Identify which cell holds the provided text, then report its [X, Y] central coordinate. 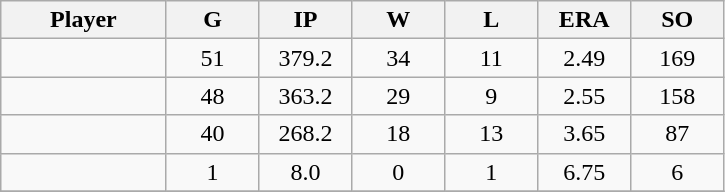
29 [398, 96]
169 [678, 58]
2.49 [584, 58]
G [212, 20]
8.0 [306, 172]
158 [678, 96]
0 [398, 172]
ERA [584, 20]
363.2 [306, 96]
6.75 [584, 172]
379.2 [306, 58]
L [492, 20]
IP [306, 20]
W [398, 20]
2.55 [584, 96]
11 [492, 58]
18 [398, 134]
34 [398, 58]
Player [84, 20]
48 [212, 96]
268.2 [306, 134]
SO [678, 20]
6 [678, 172]
9 [492, 96]
3.65 [584, 134]
51 [212, 58]
87 [678, 134]
40 [212, 134]
13 [492, 134]
